Search for the cell housing the specified text and yield its (x, y) center coordinate. 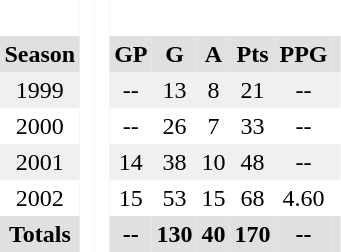
48 (252, 162)
10 (214, 162)
PPG (304, 54)
1999 (40, 90)
14 (131, 162)
13 (174, 90)
53 (174, 198)
G (174, 54)
7 (214, 126)
2000 (40, 126)
8 (214, 90)
4.60 (304, 198)
Totals (40, 234)
40 (214, 234)
21 (252, 90)
GP (131, 54)
Pts (252, 54)
38 (174, 162)
26 (174, 126)
68 (252, 198)
130 (174, 234)
2001 (40, 162)
A (214, 54)
170 (252, 234)
2002 (40, 198)
Season (40, 54)
33 (252, 126)
